Determine the [x, y] coordinate at the center of the cell enclosing the given text.  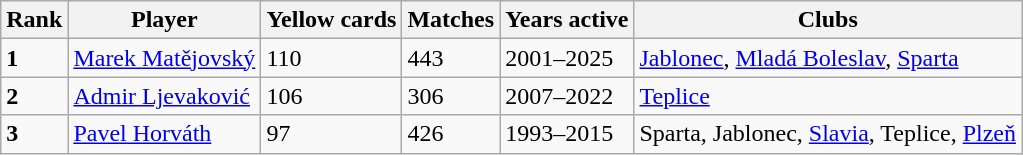
443 [451, 58]
97 [332, 134]
106 [332, 96]
Rank [34, 20]
Years active [567, 20]
Jablonec, Mladá Boleslav, Sparta [828, 58]
Player [164, 20]
2 [34, 96]
Teplice [828, 96]
3 [34, 134]
2001–2025 [567, 58]
1 [34, 58]
Yellow cards [332, 20]
Admir Ljevaković [164, 96]
Marek Matějovský [164, 58]
426 [451, 134]
Sparta, Jablonec, Slavia, Teplice, Plzeň [828, 134]
Matches [451, 20]
306 [451, 96]
Pavel Horváth [164, 134]
Clubs [828, 20]
110 [332, 58]
2007–2022 [567, 96]
1993–2015 [567, 134]
